Provide the (X, Y) coordinate of the cell's center where the given text is located.  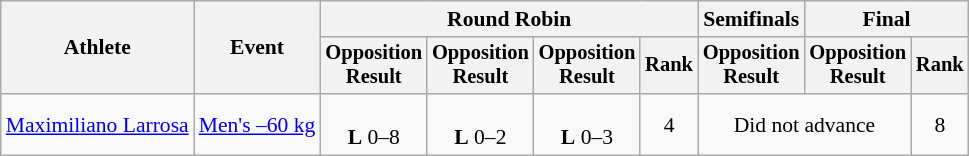
L 0–3 (588, 124)
Maximiliano Larrosa (98, 124)
Event (258, 48)
Final (886, 19)
Did not advance (804, 124)
8 (940, 124)
Round Robin (508, 19)
Semifinals (752, 19)
L 0–2 (480, 124)
L 0–8 (374, 124)
Men's –60 kg (258, 124)
Athlete (98, 48)
4 (669, 124)
